Pinpoint the cell where the given text exists, returning its (X, Y) midpoint coordinate. 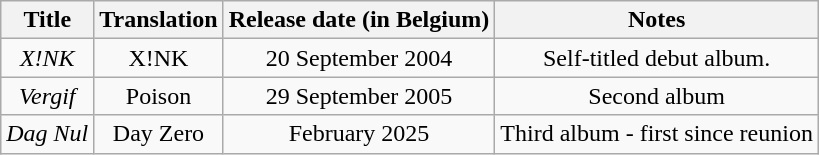
Title (48, 20)
Dag Nul (48, 134)
Self-titled debut album. (657, 58)
Third album - first since reunion (657, 134)
29 September 2005 (359, 96)
Translation (158, 20)
20 September 2004 (359, 58)
Notes (657, 20)
Release date (in Belgium) (359, 20)
Second album (657, 96)
February 2025 (359, 134)
Vergif (48, 96)
Day Zero (158, 134)
Poison (158, 96)
